For the text-containing cell, return its midpoint in [X, Y] coordinate format. 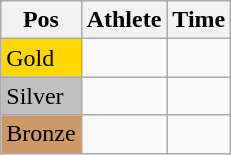
Athlete [124, 20]
Time [199, 20]
Bronze [41, 134]
Pos [41, 20]
Silver [41, 96]
Gold [41, 58]
